Search for the cell housing the specified text and yield its [x, y] center coordinate. 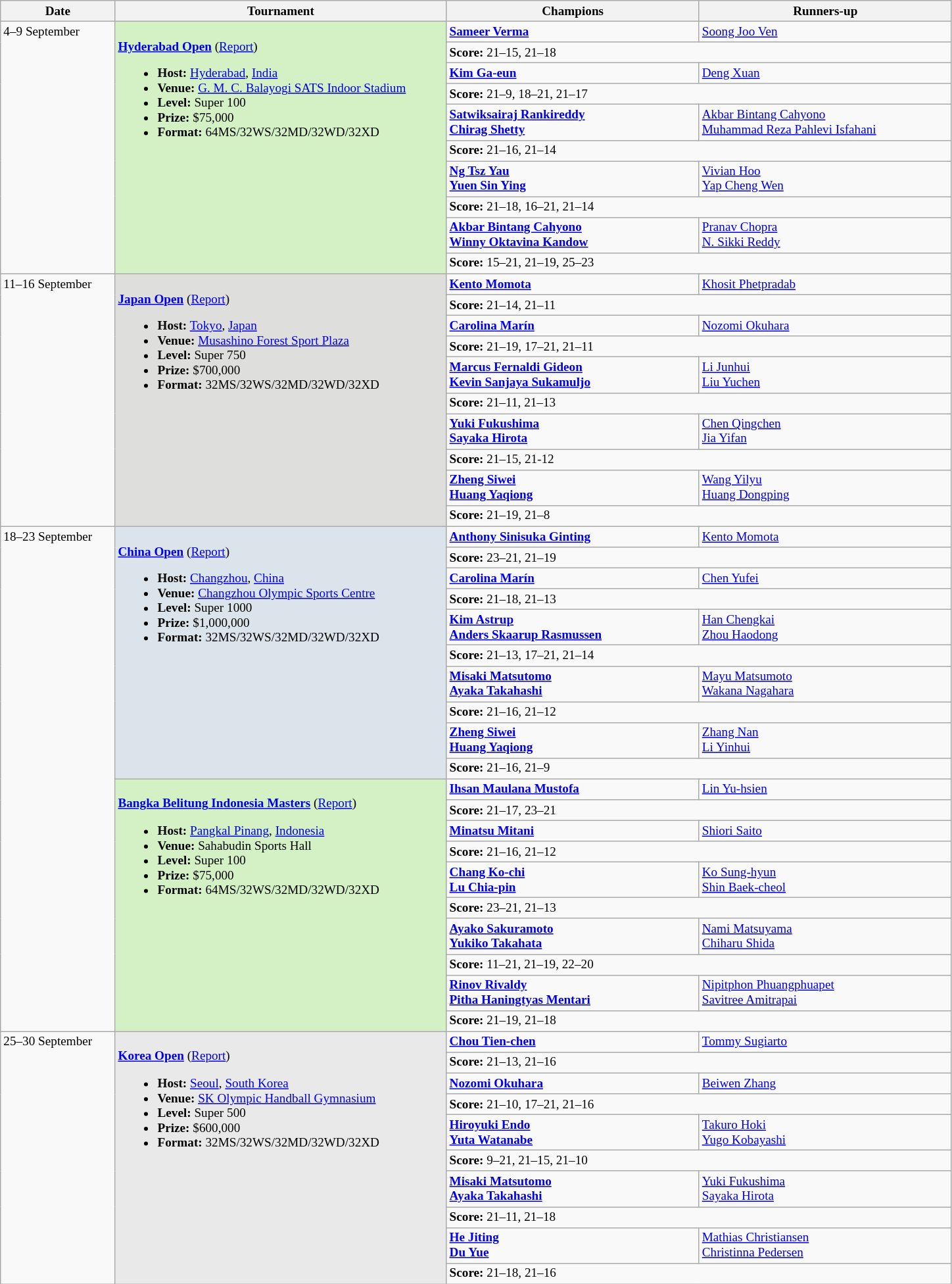
Satwiksairaj Rankireddy Chirag Shetty [573, 122]
Nami Matsuyama Chiharu Shida [825, 936]
Score: 21–11, 21–13 [699, 403]
Score: 21–13, 21–16 [699, 1062]
Korea Open (Report)Host: Seoul, South KoreaVenue: SK Olympic Handball GymnasiumLevel: Super 500Prize: $600,000Format: 32MS/32WS/32MD/32WD/32XD [281, 1158]
11–16 September [58, 400]
Minatsu Mitani [573, 831]
Date [58, 11]
China Open (Report)Host: Changzhou, ChinaVenue: Changzhou Olympic Sports CentreLevel: Super 1000Prize: $1,000,000Format: 32MS/32WS/32MD/32WD/32XD [281, 653]
Lin Yu-hsien [825, 789]
Tommy Sugiarto [825, 1042]
Score: 21–18, 21–13 [699, 599]
Beiwen Zhang [825, 1083]
Ayako Sakuramoto Yukiko Takahata [573, 936]
18–23 September [58, 779]
Score: 23–21, 21–13 [699, 908]
Rinov Rivaldy Pitha Haningtyas Mentari [573, 993]
Score: 21–9, 18–21, 21–17 [699, 94]
Score: 23–21, 21–19 [699, 558]
Chou Tien-chen [573, 1042]
Score: 21–11, 21–18 [699, 1217]
Sameer Verma [573, 32]
Score: 21–13, 17–21, 21–14 [699, 656]
Deng Xuan [825, 73]
Li Junhui Liu Yuchen [825, 375]
Mathias Christiansen Christinna Pedersen [825, 1245]
Score: 21–10, 17–21, 21–16 [699, 1104]
Han Chengkai Zhou Haodong [825, 628]
Score: 21–14, 21–11 [699, 305]
Akbar Bintang Cahyono Winny Oktavina Kandow [573, 235]
Score: 21–15, 21-12 [699, 460]
Ihsan Maulana Mustofa [573, 789]
4–9 September [58, 147]
Score: 21–19, 21–8 [699, 516]
Kim Ga-eun [573, 73]
Japan Open (Report)Host: Tokyo, JapanVenue: Musashino Forest Sport PlazaLevel: Super 750Prize: $700,000Format: 32MS/32WS/32MD/32WD/32XD [281, 400]
Shiori Saito [825, 831]
Score: 21–17, 23–21 [699, 810]
He Jiting Du Yue [573, 1245]
Chang Ko-chi Lu Chia-pin [573, 879]
Chen Yufei [825, 578]
Marcus Fernaldi Gideon Kevin Sanjaya Sukamuljo [573, 375]
Soong Joo Ven [825, 32]
Score: 21–18, 21–16 [699, 1273]
Score: 21–19, 17–21, 21–11 [699, 347]
Ng Tsz Yau Yuen Sin Ying [573, 179]
Akbar Bintang Cahyono Muhammad Reza Pahlevi Isfahani [825, 122]
Nipitphon Phuangphuapet Savitree Amitrapai [825, 993]
Runners-up [825, 11]
Zhang Nan Li Yinhui [825, 740]
Takuro Hoki Yugo Kobayashi [825, 1132]
Vivian Hoo Yap Cheng Wen [825, 179]
Score: 15–21, 21–19, 25–23 [699, 263]
Pranav Chopra N. Sikki Reddy [825, 235]
Score: 21–18, 16–21, 21–14 [699, 207]
Wang Yilyu Huang Dongping [825, 487]
Score: 21–15, 21–18 [699, 53]
Ko Sung-hyun Shin Baek-cheol [825, 879]
Score: 9–21, 21–15, 21–10 [699, 1161]
Score: 21–16, 21–14 [699, 151]
Score: 11–21, 21–19, 22–20 [699, 964]
Hiroyuki Endo Yuta Watanabe [573, 1132]
Champions [573, 11]
Score: 21–16, 21–9 [699, 768]
Kim Astrup Anders Skaarup Rasmussen [573, 628]
Mayu Matsumoto Wakana Nagahara [825, 683]
Score: 21–19, 21–18 [699, 1021]
25–30 September [58, 1158]
Tournament [281, 11]
Khosit Phetpradab [825, 284]
Chen Qingchen Jia Yifan [825, 431]
Anthony Sinisuka Ginting [573, 537]
